Capture the cell that displays the provided text and extract its [X, Y] central coordinate. 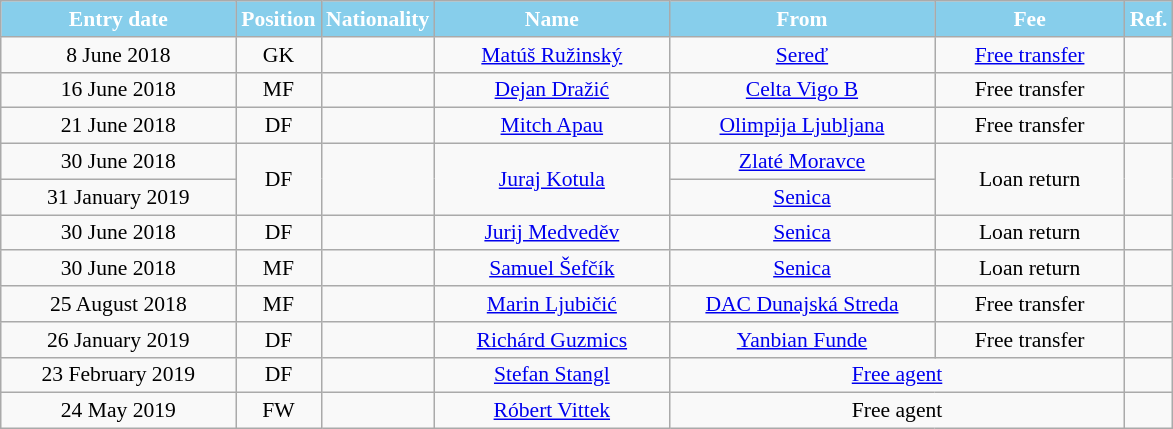
Ref. [1149, 19]
26 January 2019 [118, 340]
GK [278, 55]
Olimpija Ljubljana [802, 126]
Juraj Kotula [552, 180]
25 August 2018 [118, 304]
Entry date [118, 19]
Stefan Stangl [552, 375]
Samuel Šefčík [552, 269]
DAC Dunajská Streda [802, 304]
21 June 2018 [118, 126]
Yanbian Funde [802, 340]
Celta Vigo B [802, 90]
Name [552, 19]
Mitch Apau [552, 126]
Róbert Vittek [552, 411]
FW [278, 411]
31 January 2019 [118, 197]
Position [278, 19]
Matúš Ružinský [552, 55]
Dejan Dražić [552, 90]
23 February 2019 [118, 375]
Marin Ljubičić [552, 304]
24 May 2019 [118, 411]
16 June 2018 [118, 90]
From [802, 19]
Richárd Guzmics [552, 340]
Nationality [378, 19]
Jurij Medveděv [552, 233]
Fee [1030, 19]
Sereď [802, 55]
8 June 2018 [118, 55]
Zlaté Moravce [802, 162]
